Scan for the cell matching the given text and deliver its (X, Y) coordinate at center. 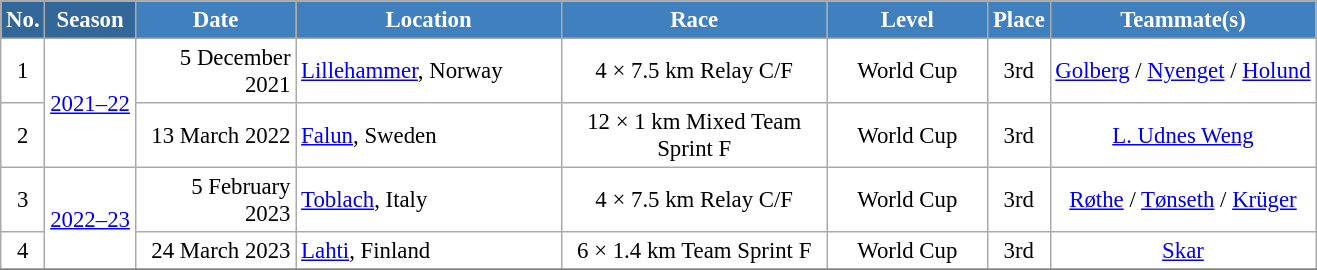
Lillehammer, Norway (429, 72)
Level (908, 20)
2021–22 (90, 104)
2 (23, 136)
Toblach, Italy (429, 200)
5 February 2023 (216, 200)
6 × 1.4 km Team Sprint F (694, 251)
13 March 2022 (216, 136)
3 (23, 200)
Teammate(s) (1183, 20)
Golberg / Nyenget / Holund (1183, 72)
Skar (1183, 251)
Place (1019, 20)
Røthe / Tønseth / Krüger (1183, 200)
5 December 2021 (216, 72)
Falun, Sweden (429, 136)
L. Udnes Weng (1183, 136)
24 March 2023 (216, 251)
Season (90, 20)
4 (23, 251)
12 × 1 km Mixed Team Sprint F (694, 136)
Race (694, 20)
Location (429, 20)
Date (216, 20)
Lahti, Finland (429, 251)
1 (23, 72)
2022–23 (90, 219)
No. (23, 20)
